Extract the [x, y] coordinate from the center of the cell holding the provided text.  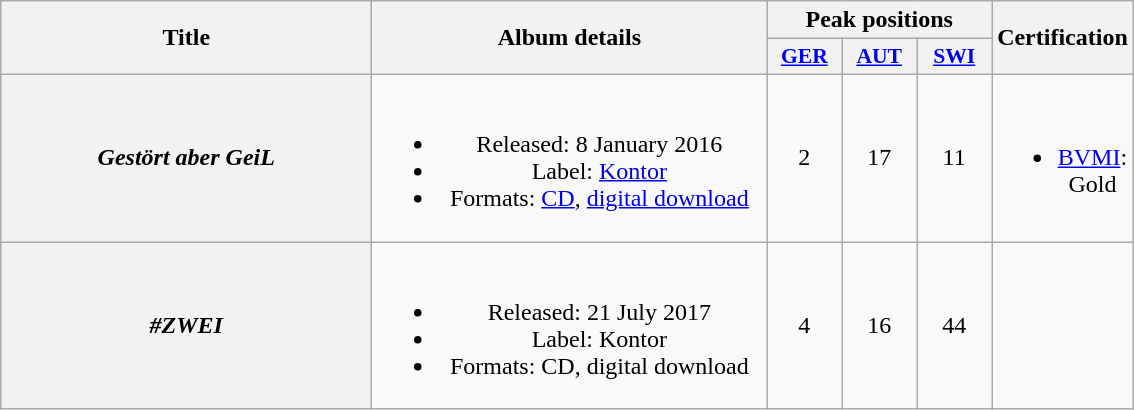
AUT [880, 57]
Released: 21 July 2017Label: KontorFormats: CD, digital download [570, 326]
17 [880, 158]
11 [954, 158]
Gestört aber GeiL [186, 158]
SWI [954, 57]
16 [880, 326]
Peak positions [880, 20]
4 [804, 326]
GER [804, 57]
Title [186, 38]
Album details [570, 38]
Released: 8 January 2016Label: KontorFormats: CD, digital download [570, 158]
Certification [1063, 38]
44 [954, 326]
#ZWEI [186, 326]
2 [804, 158]
BVMI: Gold [1063, 158]
